Search for the cell housing the specified text and yield its (X, Y) center coordinate. 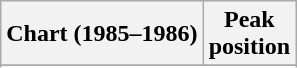
Chart (1985–1986) (102, 34)
Peakposition (249, 34)
